Return (x, y) of the center of cell containing provided text 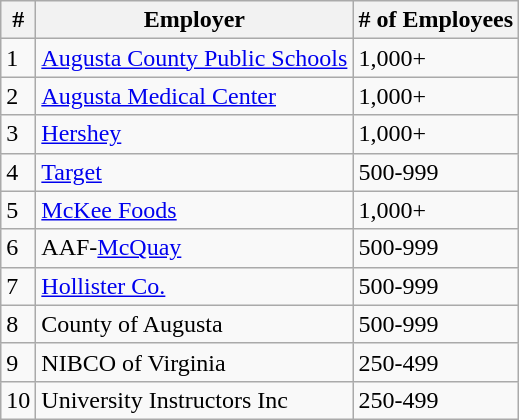
Augusta County Public Schools (194, 58)
# (18, 20)
8 (18, 324)
10 (18, 400)
Hershey (194, 134)
1 (18, 58)
5 (18, 210)
9 (18, 362)
7 (18, 286)
4 (18, 172)
6 (18, 248)
NIBCO of Virginia (194, 362)
Employer (194, 20)
AAF-McQuay (194, 248)
County of Augusta (194, 324)
Hollister Co. (194, 286)
McKee Foods (194, 210)
University Instructors Inc (194, 400)
# of Employees (436, 20)
3 (18, 134)
Augusta Medical Center (194, 96)
Target (194, 172)
2 (18, 96)
